Capture the cell that displays the provided text and extract its [x, y] central coordinate. 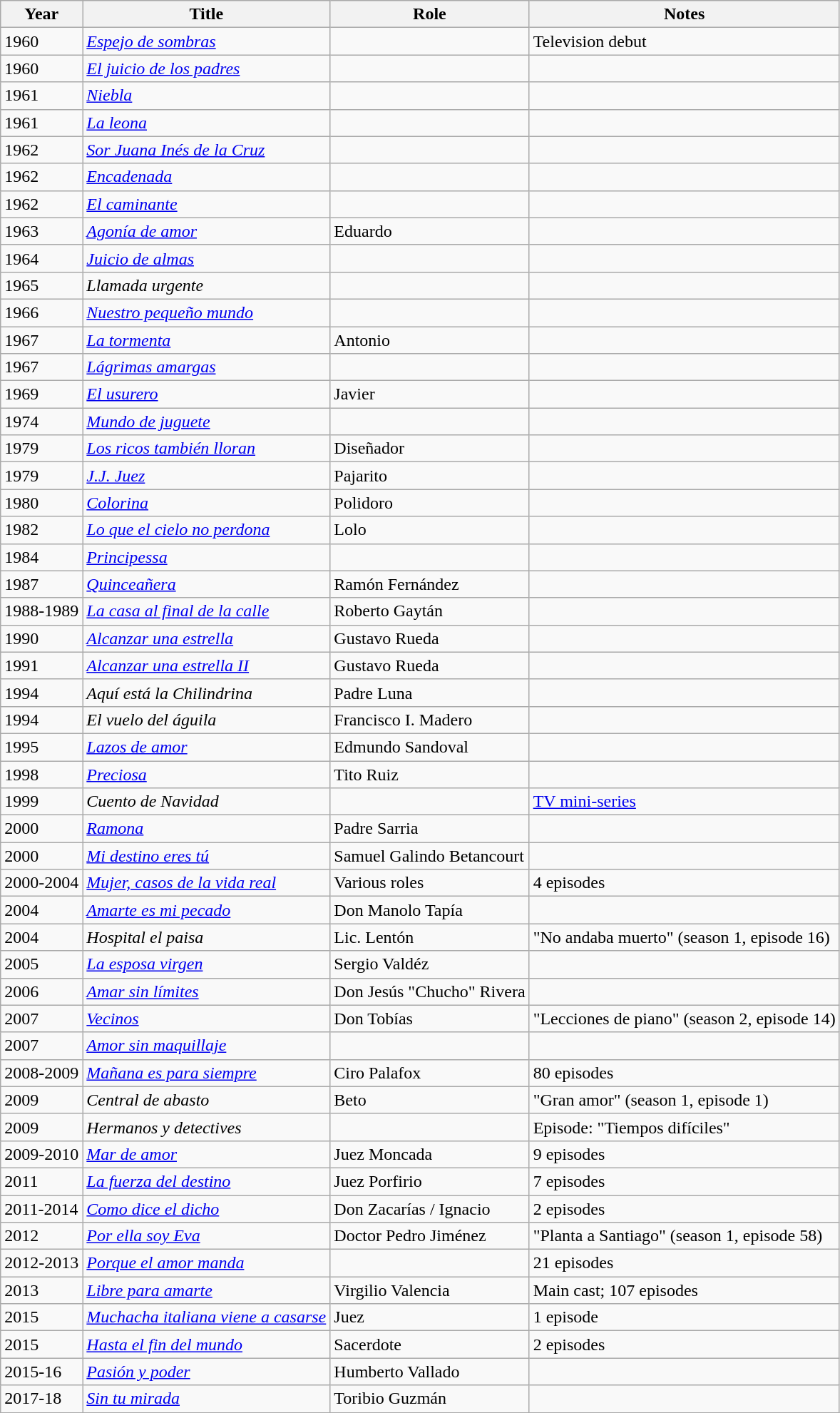
Toribio Guzmán [429, 1399]
Preciosa [207, 774]
80 episodes [685, 1073]
2017-18 [41, 1399]
Amar sin límites [207, 991]
Main cast; 107 episodes [685, 1290]
Muchacha italiana viene a casarse [207, 1317]
1969 [41, 394]
1988-1989 [41, 611]
Vecinos [207, 1019]
Juez Porfirio [429, 1181]
2011-2014 [41, 1209]
4 episodes [685, 883]
2011 [41, 1181]
Pasión y poder [207, 1372]
1980 [41, 503]
Juez Moncada [429, 1154]
1998 [41, 774]
2013 [41, 1290]
1964 [41, 258]
Roberto Gaytán [429, 611]
Episode: "Tiempos difíciles" [685, 1127]
2012 [41, 1236]
Don Jesús "Chucho" Rivera [429, 991]
Samuel Galindo Betancourt [429, 856]
Sin tu mirada [207, 1399]
2005 [41, 964]
1995 [41, 747]
Year [41, 14]
Padre Luna [429, 693]
Eduardo [429, 231]
Beto [429, 1100]
Role [429, 14]
Lágrimas amargas [207, 367]
2000-2004 [41, 883]
Don Zacarías / Ignacio [429, 1209]
Television debut [685, 41]
Lazos de amor [207, 747]
Mi destino eres tú [207, 856]
Espejo de sombras [207, 41]
Padre Sarria [429, 829]
Ciro Palafox [429, 1073]
"Planta a Santiago" (season 1, episode 58) [685, 1236]
1990 [41, 638]
Ramón Fernández [429, 584]
Mundo de juguete [207, 422]
1965 [41, 285]
Niebla [207, 96]
7 episodes [685, 1181]
1999 [41, 802]
Alcanzar una estrella II [207, 665]
Mujer, casos de la vida real [207, 883]
1991 [41, 665]
Don Manolo Tapía [429, 910]
El vuelo del águila [207, 720]
TV mini-series [685, 802]
"Lecciones de piano" (season 2, episode 14) [685, 1019]
1982 [41, 530]
Porque el amor manda [207, 1263]
La casa al final de la calle [207, 611]
La tormenta [207, 340]
Virgilio Valencia [429, 1290]
Francisco I. Madero [429, 720]
La fuerza del destino [207, 1181]
1966 [41, 312]
Como dice el dicho [207, 1209]
1984 [41, 557]
Aquí está la Chilindrina [207, 693]
1974 [41, 422]
Nuestro pequeño mundo [207, 312]
El juicio de los padres [207, 68]
1 episode [685, 1317]
"Gran amor" (season 1, episode 1) [685, 1100]
Mar de amor [207, 1154]
"No andaba muerto" (season 1, episode 16) [685, 937]
Various roles [429, 883]
Mañana es para siempre [207, 1073]
Edmundo Sandoval [429, 747]
2012-2013 [41, 1263]
2008-2009 [41, 1073]
Ramona [207, 829]
1963 [41, 231]
Title [207, 14]
La leona [207, 123]
21 episodes [685, 1263]
2009-2010 [41, 1154]
Humberto Vallado [429, 1372]
Diseñador [429, 449]
Central de abasto [207, 1100]
Amor sin maquillaje [207, 1046]
Sor Juana Inés de la Cruz [207, 150]
Encadenada [207, 177]
Hospital el paisa [207, 937]
Juicio de almas [207, 258]
Colorina [207, 503]
Hermanos y detectives [207, 1127]
Principessa [207, 557]
Notes [685, 14]
Libre para amarte [207, 1290]
2006 [41, 991]
El usurero [207, 394]
Quinceañera [207, 584]
Don Tobías [429, 1019]
Cuento de Navidad [207, 802]
Amarte es mi pecado [207, 910]
Sergio Valdéz [429, 964]
Por ella soy Eva [207, 1236]
Sacerdote [429, 1345]
Los ricos también lloran [207, 449]
Juez [429, 1317]
Lic. Lentón [429, 937]
Lolo [429, 530]
9 episodes [685, 1154]
Pajarito [429, 476]
La esposa virgen [207, 964]
El caminante [207, 204]
J.J. Juez [207, 476]
Agonía de amor [207, 231]
Tito Ruiz [429, 774]
Alcanzar una estrella [207, 638]
Polidoro [429, 503]
1987 [41, 584]
Lo que el cielo no perdona [207, 530]
Llamada urgente [207, 285]
Doctor Pedro Jiménez [429, 1236]
Hasta el fin del mundo [207, 1345]
Antonio [429, 340]
2015-16 [41, 1372]
Javier [429, 394]
